Return the [x, y] coordinate for the center point of the cell that contains the specified text.  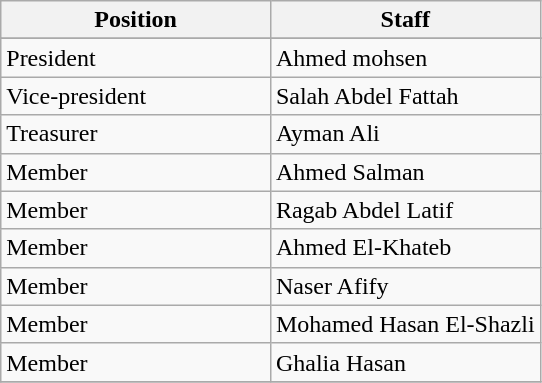
Ahmed Salman [405, 172]
Position [136, 20]
Ragab Abdel Latif [405, 210]
Salah Abdel Fattah [405, 96]
Ahmed El-Khateb [405, 248]
Ayman Ali [405, 134]
Staff [405, 20]
Vice-president [136, 96]
Mohamed Hasan El-Shazli [405, 324]
Ahmed mohsen [405, 58]
Naser Afify [405, 286]
Treasurer [136, 134]
President [136, 58]
Ghalia Hasan [405, 362]
